Return the (x, y) coordinate for the center point of the cell that contains the specified text.  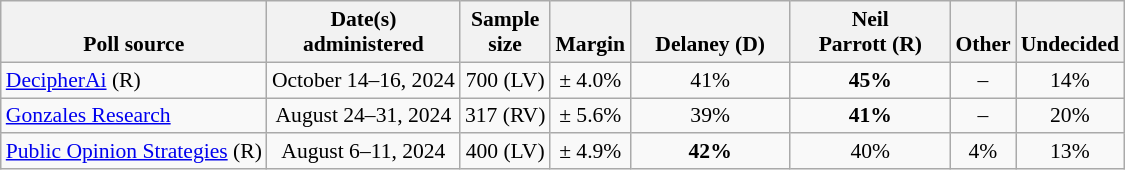
14% (1070, 80)
August 6–11, 2024 (364, 152)
Delaney (D) (710, 32)
Other (982, 32)
13% (1070, 152)
Undecided (1070, 32)
317 (RV) (506, 116)
± 5.6% (590, 116)
Margin (590, 32)
± 4.9% (590, 152)
20% (1070, 116)
Poll source (134, 32)
Public Opinion Strategies (R) (134, 152)
Samplesize (506, 32)
400 (LV) (506, 152)
42% (710, 152)
40% (870, 152)
± 4.0% (590, 80)
45% (870, 80)
4% (982, 152)
Gonzales Research (134, 116)
October 14–16, 2024 (364, 80)
NeilParrott (R) (870, 32)
August 24–31, 2024 (364, 116)
700 (LV) (506, 80)
DecipherAi (R) (134, 80)
39% (710, 116)
Date(s)administered (364, 32)
